Determine the [x, y] coordinate at the center of the cell enclosing the given text.  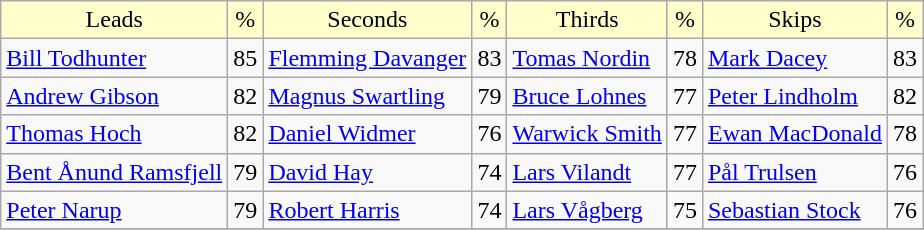
Daniel Widmer [368, 134]
Bent Ånund Ramsfjell [114, 172]
Robert Harris [368, 210]
85 [246, 58]
Thirds [587, 20]
Pål Trulsen [794, 172]
Bill Todhunter [114, 58]
Leads [114, 20]
Thomas Hoch [114, 134]
Peter Narup [114, 210]
Peter Lindholm [794, 96]
Mark Dacey [794, 58]
Ewan MacDonald [794, 134]
Flemming Davanger [368, 58]
75 [684, 210]
Lars Vågberg [587, 210]
Andrew Gibson [114, 96]
Bruce Lohnes [587, 96]
David Hay [368, 172]
Sebastian Stock [794, 210]
Warwick Smith [587, 134]
Magnus Swartling [368, 96]
Tomas Nordin [587, 58]
Skips [794, 20]
Seconds [368, 20]
Lars Vilandt [587, 172]
